Search for the cell housing the specified text and yield its [X, Y] center coordinate. 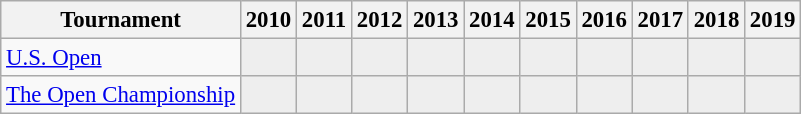
2019 [773, 20]
2015 [548, 20]
2011 [324, 20]
2013 [436, 20]
2017 [660, 20]
U.S. Open [121, 58]
The Open Championship [121, 95]
2010 [268, 20]
Tournament [121, 20]
2012 [379, 20]
2016 [604, 20]
2014 [492, 20]
2018 [716, 20]
